Provide the [X, Y] coordinate of the cell's center where the given text is located.  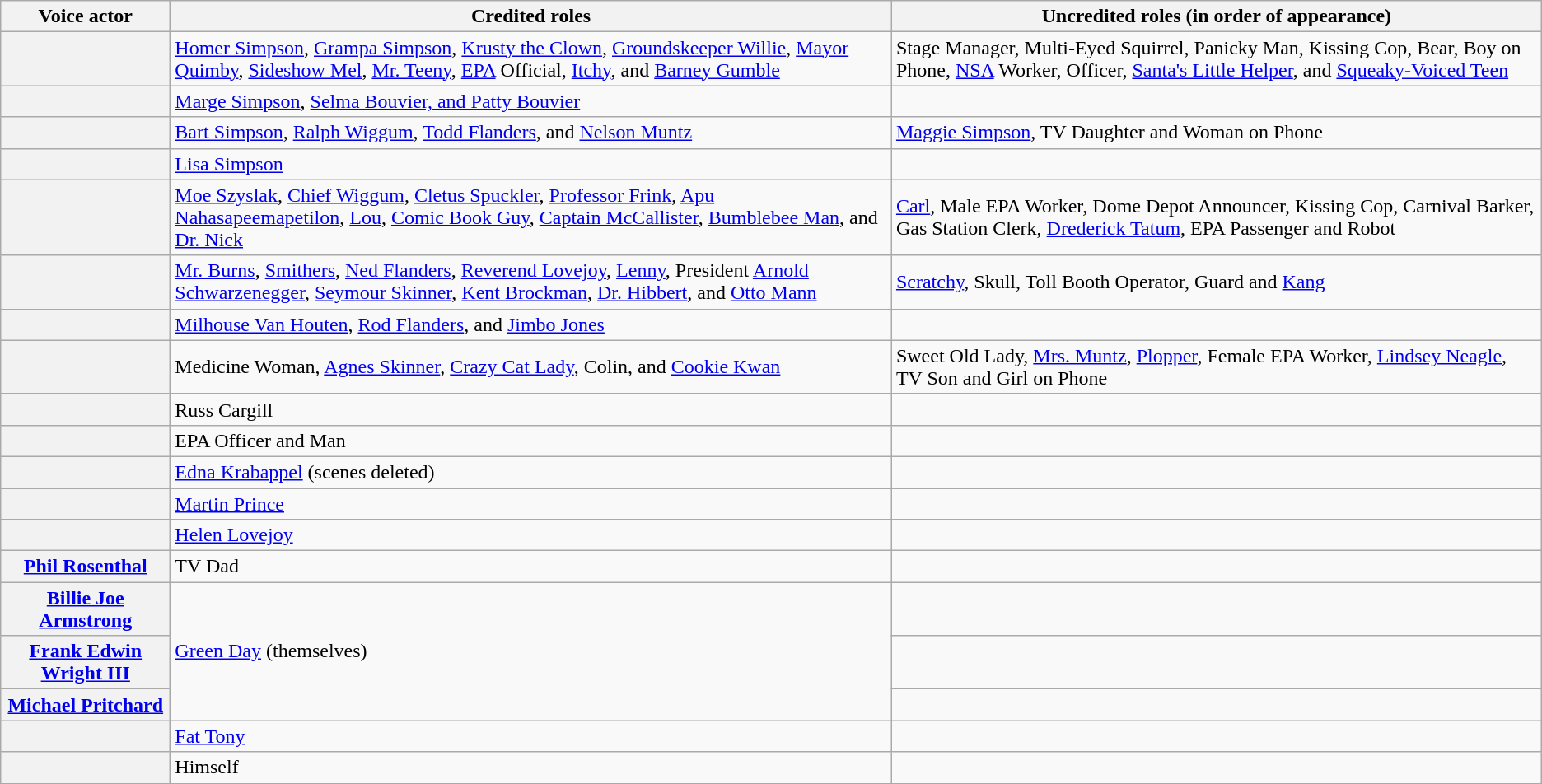
Stage Manager, Multi-Eyed Squirrel, Panicky Man, Kissing Cop, Bear, Boy on Phone, NSA Worker, Officer, Santa's Little Helper, and Squeaky-Voiced Teen [1216, 59]
Fat Tony [531, 736]
Russ Cargill [531, 409]
Helen Lovejoy [531, 535]
TV Dad [531, 567]
Himself [531, 768]
Milhouse Van Houten, Rod Flanders, and Jimbo Jones [531, 324]
Green Day (themselves) [531, 651]
Marge Simpson, Selma Bouvier, and Patty Bouvier [531, 101]
EPA Officer and Man [531, 441]
Martin Prince [531, 503]
Edna Krabappel (scenes deleted) [531, 472]
Uncredited roles (in order of appearance) [1216, 16]
Phil Rosenthal [86, 567]
Bart Simpson, Ralph Wiggum, Todd Flanders, and Nelson Muntz [531, 133]
Voice actor [86, 16]
Sweet Old Lady, Mrs. Muntz, Plopper, Female EPA Worker, Lindsey Neagle, TV Son and Girl on Phone [1216, 367]
Carl, Male EPA Worker, Dome Depot Announcer, Kissing Cop, Carnival Barker, Gas Station Clerk, Drederick Tatum, EPA Passenger and Robot [1216, 217]
Frank Edwin Wright III [86, 662]
Homer Simpson, Grampa Simpson, Krusty the Clown, Groundskeeper Willie, Mayor Quimby, Sideshow Mel, Mr. Teeny, EPA Official, Itchy, and Barney Gumble [531, 59]
Billie Joe Armstrong [86, 609]
Scratchy, Skull, Toll Booth Operator, Guard and Kang [1216, 282]
Credited roles [531, 16]
Michael Pritchard [86, 705]
Medicine Woman, Agnes Skinner, Crazy Cat Lady, Colin, and Cookie Kwan [531, 367]
Lisa Simpson [531, 164]
Maggie Simpson, TV Daughter and Woman on Phone [1216, 133]
